Capture the cell that displays the provided text and extract its (x, y) central coordinate. 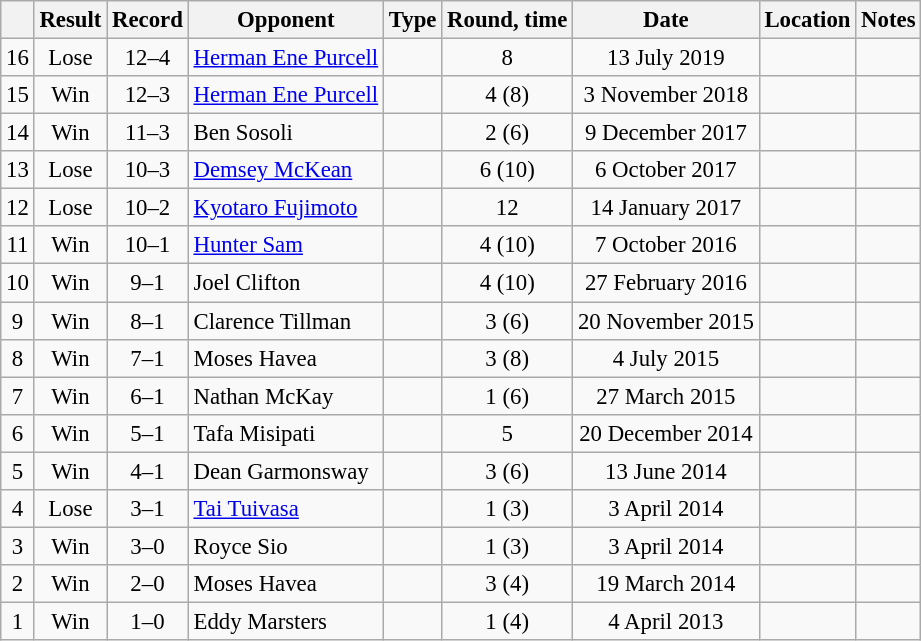
Location (808, 20)
3 (8) (508, 358)
3 November 2018 (666, 95)
11 (18, 245)
1 (4) (508, 621)
Date (666, 20)
13 July 2019 (666, 58)
10–1 (148, 245)
13 June 2014 (666, 471)
Hunter Sam (286, 245)
14 January 2017 (666, 208)
Tafa Misipati (286, 433)
Notes (888, 20)
20 December 2014 (666, 433)
2 (6) (508, 133)
2–0 (148, 584)
6 (18, 433)
1–0 (148, 621)
10–2 (148, 208)
7 October 2016 (666, 245)
3 (18, 546)
9 (18, 321)
1 (18, 621)
1 (6) (508, 396)
6 (10) (508, 170)
3 (4) (508, 584)
3–1 (148, 509)
13 (18, 170)
10 (18, 283)
7–1 (148, 358)
Ben Sosoli (286, 133)
Type (412, 20)
4–1 (148, 471)
10–3 (148, 170)
15 (18, 95)
4 July 2015 (666, 358)
3–0 (148, 546)
Round, time (508, 20)
27 March 2015 (666, 396)
Kyotaro Fujimoto (286, 208)
4 (8) (508, 95)
Joel Clifton (286, 283)
Opponent (286, 20)
12–3 (148, 95)
7 (18, 396)
19 March 2014 (666, 584)
12–4 (148, 58)
2 (18, 584)
Record (148, 20)
Tai Tuivasa (286, 509)
11–3 (148, 133)
9–1 (148, 283)
27 February 2016 (666, 283)
20 November 2015 (666, 321)
5–1 (148, 433)
8–1 (148, 321)
Nathan McKay (286, 396)
Eddy Marsters (286, 621)
6–1 (148, 396)
4 (18, 509)
16 (18, 58)
Demsey McKean (286, 170)
4 April 2013 (666, 621)
Clarence Tillman (286, 321)
9 December 2017 (666, 133)
Royce Sio (286, 546)
Dean Garmonsway (286, 471)
6 October 2017 (666, 170)
14 (18, 133)
Result (70, 20)
